Identify which cell holds the provided text, then report its (x, y) central coordinate. 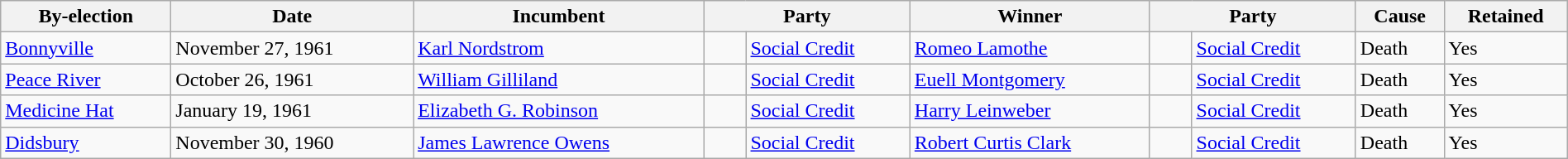
Cause (1399, 17)
James Lawrence Owens (559, 142)
Bonnyville (86, 48)
Retained (1505, 17)
October 26, 1961 (293, 79)
Robert Curtis Clark (1030, 142)
Euell Montgomery (1030, 79)
Harry Leinweber (1030, 111)
Date (293, 17)
Elizabeth G. Robinson (559, 111)
Karl Nordstrom (559, 48)
Winner (1030, 17)
Romeo Lamothe (1030, 48)
Peace River (86, 79)
January 19, 1961 (293, 111)
Didsbury (86, 142)
Medicine Hat (86, 111)
November 27, 1961 (293, 48)
November 30, 1960 (293, 142)
By-election (86, 17)
William Gilliland (559, 79)
Incumbent (559, 17)
